For the text-containing cell, return its midpoint in (x, y) coordinate format. 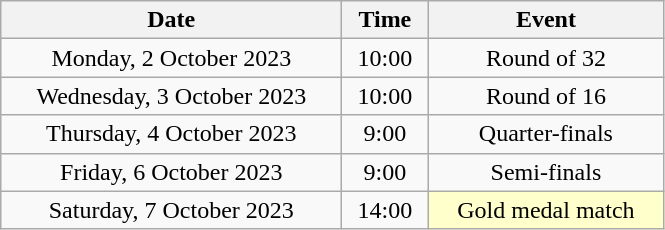
14:00 (385, 210)
Friday, 6 October 2023 (172, 172)
Date (172, 20)
Gold medal match (546, 210)
Semi-finals (546, 172)
Round of 32 (546, 58)
Event (546, 20)
Quarter-finals (546, 134)
Round of 16 (546, 96)
Wednesday, 3 October 2023 (172, 96)
Monday, 2 October 2023 (172, 58)
Thursday, 4 October 2023 (172, 134)
Time (385, 20)
Saturday, 7 October 2023 (172, 210)
